Pinpoint the cell where the given text exists, returning its [x, y] midpoint coordinate. 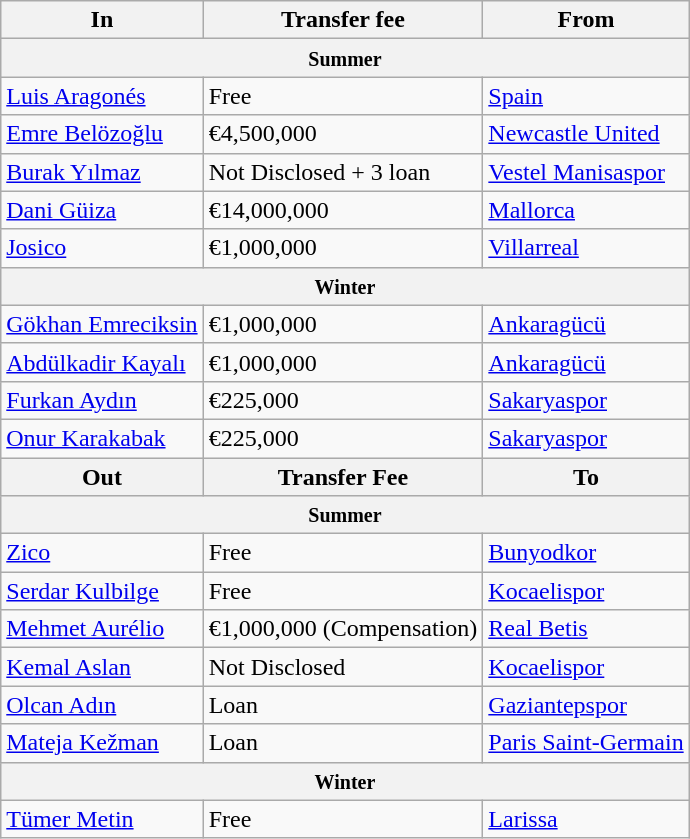
Onur Karakabak [102, 438]
Kemal Aslan [102, 667]
Luis Aragonés [102, 96]
To [586, 477]
Emre Belözoğlu [102, 134]
Paris Saint-Germain [586, 743]
Transfer fee [343, 20]
€14,000,000 [343, 210]
Mateja Kežman [102, 743]
Out [102, 477]
Burak Yılmaz [102, 172]
Zico [102, 553]
Spain [586, 96]
Newcastle United [586, 134]
Bunyodkor [586, 553]
Tümer Metin [102, 819]
€4,500,000 [343, 134]
Mehmet Aurélio [102, 629]
Not Disclosed [343, 667]
Transfer Fee [343, 477]
Josico [102, 248]
Vestel Manisaspor [586, 172]
Serdar Kulbilge [102, 591]
Abdülkadir Kayalı [102, 362]
Olcan Adın [102, 705]
Gaziantepspor [586, 705]
Villarreal [586, 248]
Not Disclosed + 3 loan [343, 172]
Larissa [586, 819]
Furkan Aydın [102, 400]
Dani Güiza [102, 210]
Real Betis [586, 629]
€1,000,000 (Compensation) [343, 629]
Mallorca [586, 210]
In [102, 20]
Gökhan Emreciksin [102, 324]
From [586, 20]
